Return (X, Y) of the center of cell containing provided text 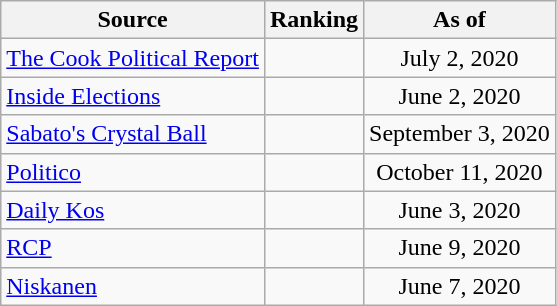
Daily Kos (133, 210)
RCP (133, 248)
The Cook Political Report (133, 58)
Ranking (314, 20)
June 9, 2020 (460, 248)
Niskanen (133, 286)
September 3, 2020 (460, 134)
July 2, 2020 (460, 58)
Inside Elections (133, 96)
Politico (133, 172)
Sabato's Crystal Ball (133, 134)
October 11, 2020 (460, 172)
June 2, 2020 (460, 96)
June 7, 2020 (460, 286)
June 3, 2020 (460, 210)
As of (460, 20)
Source (133, 20)
